Determine the [x, y] coordinate at the center of the cell enclosing the given text.  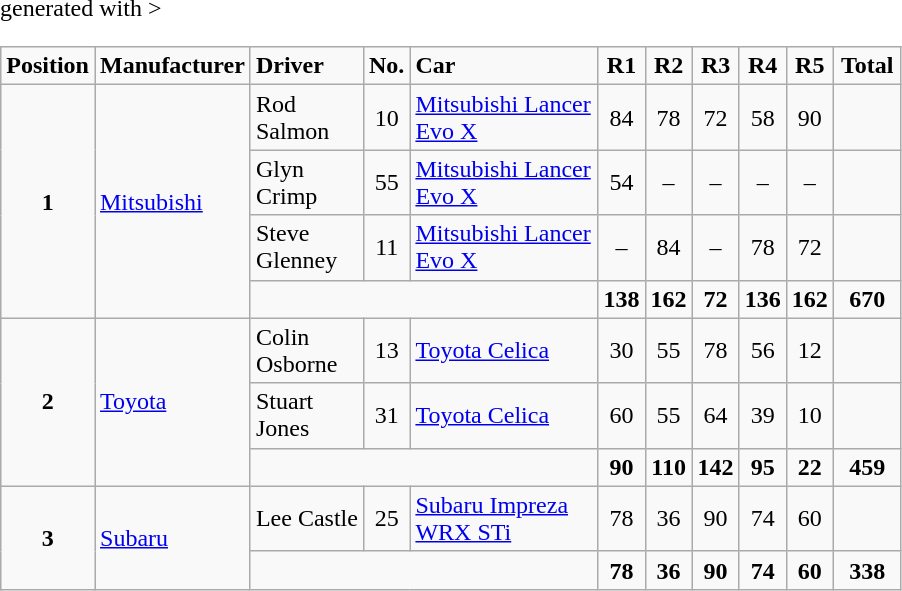
11 [386, 248]
110 [668, 467]
Car [504, 66]
31 [386, 416]
R5 [810, 66]
39 [762, 416]
1 [48, 202]
Manufacturer [172, 66]
Toyota [172, 402]
54 [622, 182]
459 [867, 467]
No. [386, 66]
Lee Castle [306, 518]
13 [386, 350]
Driver [306, 66]
22 [810, 467]
Subaru [172, 538]
R3 [716, 66]
Rod Salmon [306, 118]
Colin Osborne [306, 350]
12 [810, 350]
30 [622, 350]
64 [716, 416]
Stuart Jones [306, 416]
Glyn Crimp [306, 182]
Total [867, 66]
25 [386, 518]
Mitsubishi [172, 202]
Steve Glenney [306, 248]
142 [716, 467]
R2 [668, 66]
670 [867, 299]
2 [48, 402]
3 [48, 538]
56 [762, 350]
Position [48, 66]
58 [762, 118]
R1 [622, 66]
338 [867, 570]
R4 [762, 66]
95 [762, 467]
136 [762, 299]
138 [622, 299]
Subaru Impreza WRX STi [504, 518]
